Search for the cell housing the specified text and yield its (x, y) center coordinate. 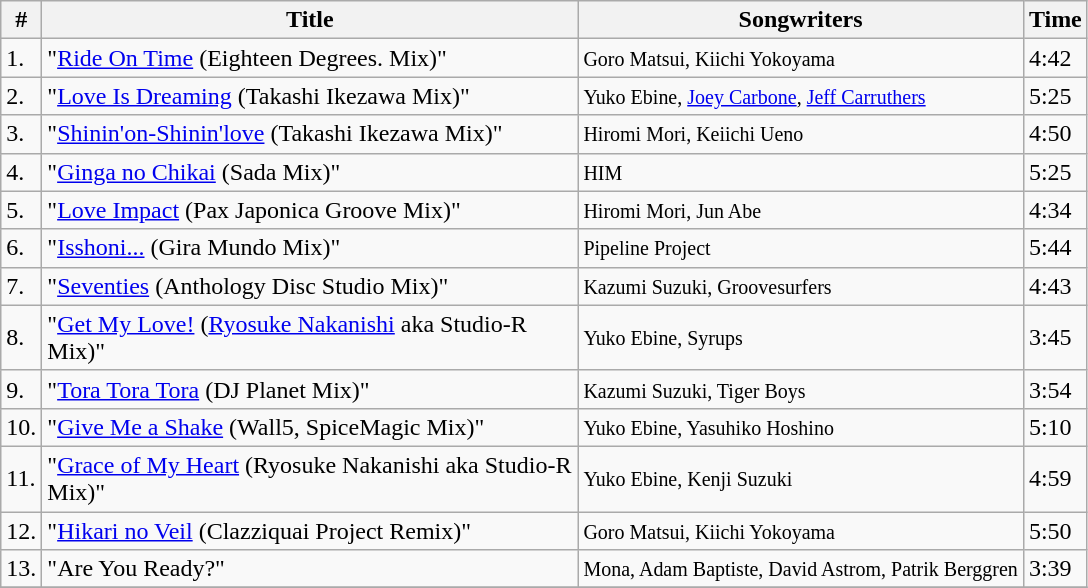
Hiromi Mori, Jun Abe (800, 210)
HIM (800, 172)
"Grace of My Heart (Ryosuke Nakanishi aka Studio-R Mix)" (310, 478)
9. (22, 389)
Kazumi Suzuki, Tiger Boys (800, 389)
Pipeline Project (800, 248)
"Isshoni... (Gira Mundo Mix)" (310, 248)
Yuko Ebine, Yasuhiko Hoshino (800, 427)
Title (310, 20)
Time (1055, 20)
3:54 (1055, 389)
7. (22, 286)
Yuko Ebine, Syrups (800, 338)
# (22, 20)
3. (22, 134)
1. (22, 58)
"Ginga no Chikai (Sada Mix)" (310, 172)
2. (22, 96)
"Are You Ready?" (310, 569)
"Tora Tora Tora (DJ Planet Mix)" (310, 389)
4:50 (1055, 134)
10. (22, 427)
3:39 (1055, 569)
"Hikari no Veil (Clazziquai Project Remix)" (310, 531)
12. (22, 531)
4:42 (1055, 58)
"Ride On Time (Eighteen Degrees. Mix)" (310, 58)
Yuko Ebine, Joey Carbone, Jeff Carruthers (800, 96)
4:34 (1055, 210)
3:45 (1055, 338)
5:10 (1055, 427)
Kazumi Suzuki, Groovesurfers (800, 286)
"Shinin'on-Shinin'love (Takashi Ikezawa Mix)" (310, 134)
4:59 (1055, 478)
"Give Me a Shake (Wall5, SpiceMagic Mix)" (310, 427)
6. (22, 248)
5:44 (1055, 248)
Hiromi Mori, Keiichi Ueno (800, 134)
5. (22, 210)
11. (22, 478)
Yuko Ebine, Kenji Suzuki (800, 478)
"Seventies (Anthology Disc Studio Mix)" (310, 286)
13. (22, 569)
8. (22, 338)
"Love Is Dreaming (Takashi Ikezawa Mix)" (310, 96)
"Get My Love! (Ryosuke Nakanishi aka Studio-R Mix)" (310, 338)
"Love Impact (Pax Japonica Groove Mix)" (310, 210)
4:43 (1055, 286)
4. (22, 172)
Mona, Adam Baptiste, David Astrom, Patrik Berggren (800, 569)
Songwriters (800, 20)
5:50 (1055, 531)
